Return the (x, y) coordinate for the center point of the cell that contains the specified text.  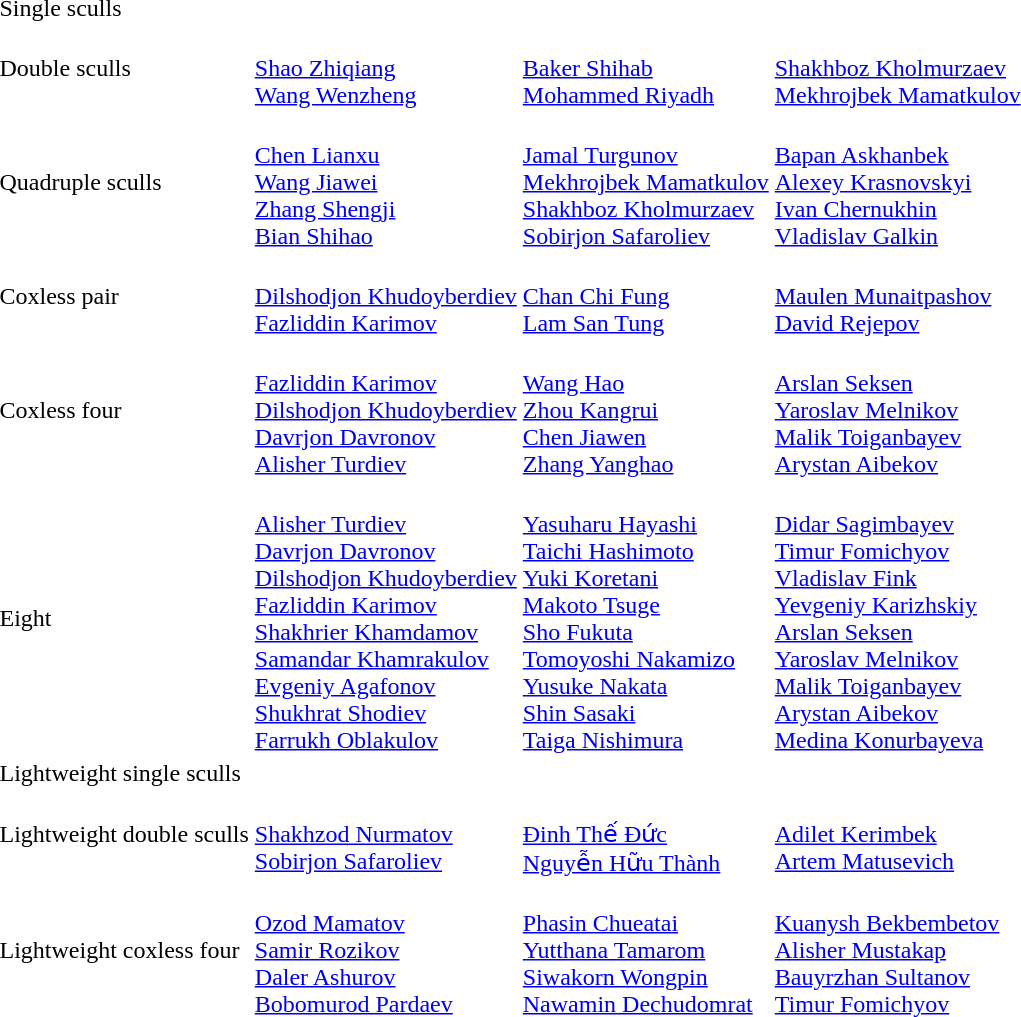
Wang HaoZhou KangruiChen JiawenZhang Yanghao (646, 410)
Đinh Thế ĐứcNguyễn Hữu Thành (646, 834)
Shakhzod NurmatovSobirjon Safaroliev (386, 834)
Dilshodjon KhudoyberdievFazliddin Karimov (386, 296)
Chan Chi FungLam San Tung (646, 296)
Yasuharu HayashiTaichi HashimotoYuki KoretaniMakoto TsugeSho FukutaTomoyoshi NakamizoYusuke NakataShin SasakiTaiga Nishimura (646, 618)
Jamal TurgunovMekhrojbek MamatkulovShakhboz KholmurzaevSobirjon Safaroliev (646, 182)
Baker ShihabMohammed Riyadh (646, 68)
Chen LianxuWang JiaweiZhang ShengjiBian Shihao (386, 182)
Fazliddin KarimovDilshodjon KhudoyberdievDavrjon DavronovAlisher Turdiev (386, 410)
Shao ZhiqiangWang Wenzheng (386, 68)
